Detect which cell encompasses the target text, then output its (x, y) center coordinate. 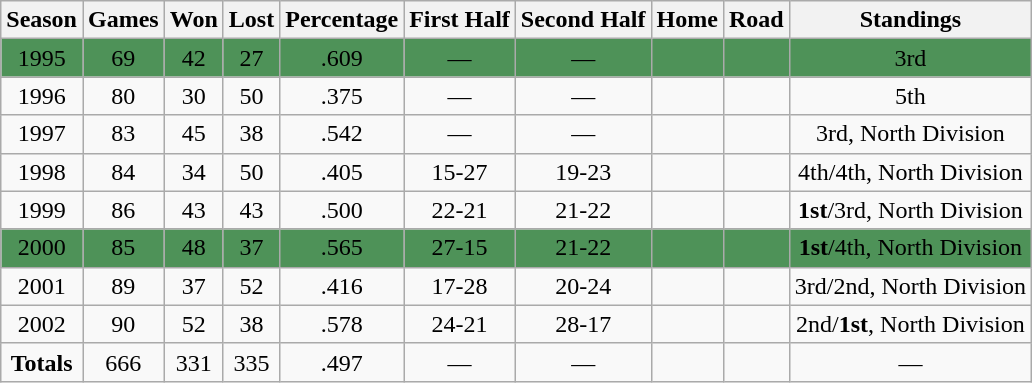
19-23 (583, 172)
.609 (342, 58)
84 (123, 172)
42 (194, 58)
17-28 (460, 286)
2001 (42, 286)
86 (123, 210)
.565 (342, 248)
Games (123, 20)
1st/4th, North Division (910, 248)
5th (910, 96)
335 (251, 362)
1996 (42, 96)
2nd/1st, North Division (910, 324)
.542 (342, 134)
4th/4th, North Division (910, 172)
Lost (251, 20)
15-27 (460, 172)
Season (42, 20)
3rd/2nd, North Division (910, 286)
.578 (342, 324)
.497 (342, 362)
22-21 (460, 210)
27-15 (460, 248)
1999 (42, 210)
.416 (342, 286)
45 (194, 134)
1998 (42, 172)
30 (194, 96)
.375 (342, 96)
2000 (42, 248)
90 (123, 324)
.500 (342, 210)
1997 (42, 134)
20-24 (583, 286)
24-21 (460, 324)
34 (194, 172)
85 (123, 248)
.405 (342, 172)
Home (687, 20)
3rd, North Division (910, 134)
89 (123, 286)
First Half (460, 20)
2002 (42, 324)
80 (123, 96)
69 (123, 58)
27 (251, 58)
83 (123, 134)
28-17 (583, 324)
Totals (42, 362)
331 (194, 362)
1st/3rd, North Division (910, 210)
666 (123, 362)
Second Half (583, 20)
Won (194, 20)
1995 (42, 58)
Percentage (342, 20)
Road (756, 20)
48 (194, 248)
Standings (910, 20)
3rd (910, 58)
